Determine the (x, y) coordinate at the center of the cell enclosing the given text.  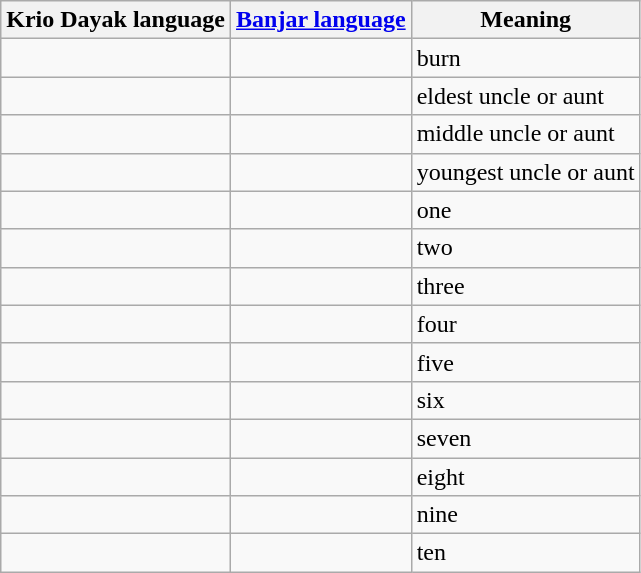
middle uncle or aunt (526, 134)
Krio Dayak language (116, 20)
eight (526, 477)
one (526, 210)
youngest uncle or aunt (526, 172)
seven (526, 438)
four (526, 324)
five (526, 362)
eldest uncle or aunt (526, 96)
Meaning (526, 20)
six (526, 400)
ten (526, 553)
nine (526, 515)
two (526, 248)
burn (526, 58)
three (526, 286)
Banjar language (322, 20)
